Scan for the cell matching the given text and deliver its (X, Y) coordinate at center. 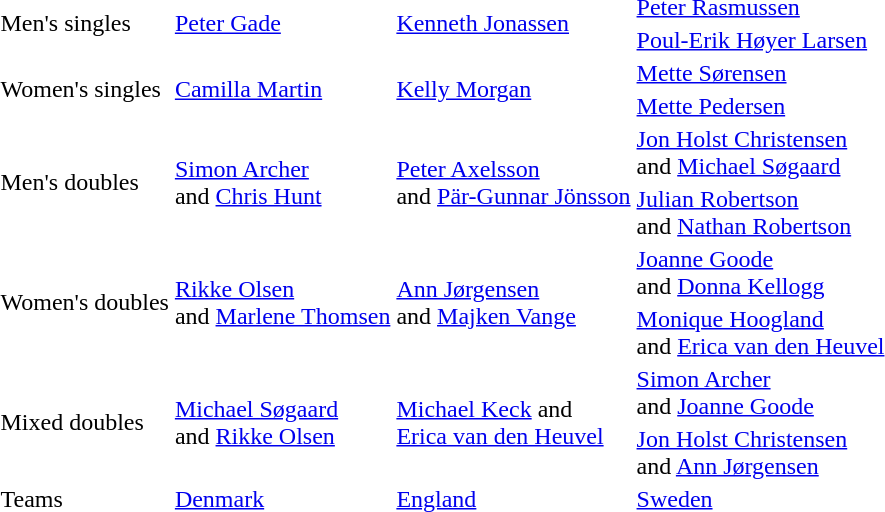
Camilla Martin (282, 90)
Kelly Morgan (514, 90)
Michael Keck and Erica van den Heuvel (514, 422)
Peter Axelssonand Pär-Gunnar Jönsson (514, 182)
Ann Jørgensenand Majken Vange (514, 302)
Michael Søgaardand Rikke Olsen (282, 422)
Simon Archerand Chris Hunt (282, 182)
Rikke Olsenand Marlene Thomsen (282, 302)
